Output the [X, Y] coordinate of the center of the cell containing the given text.  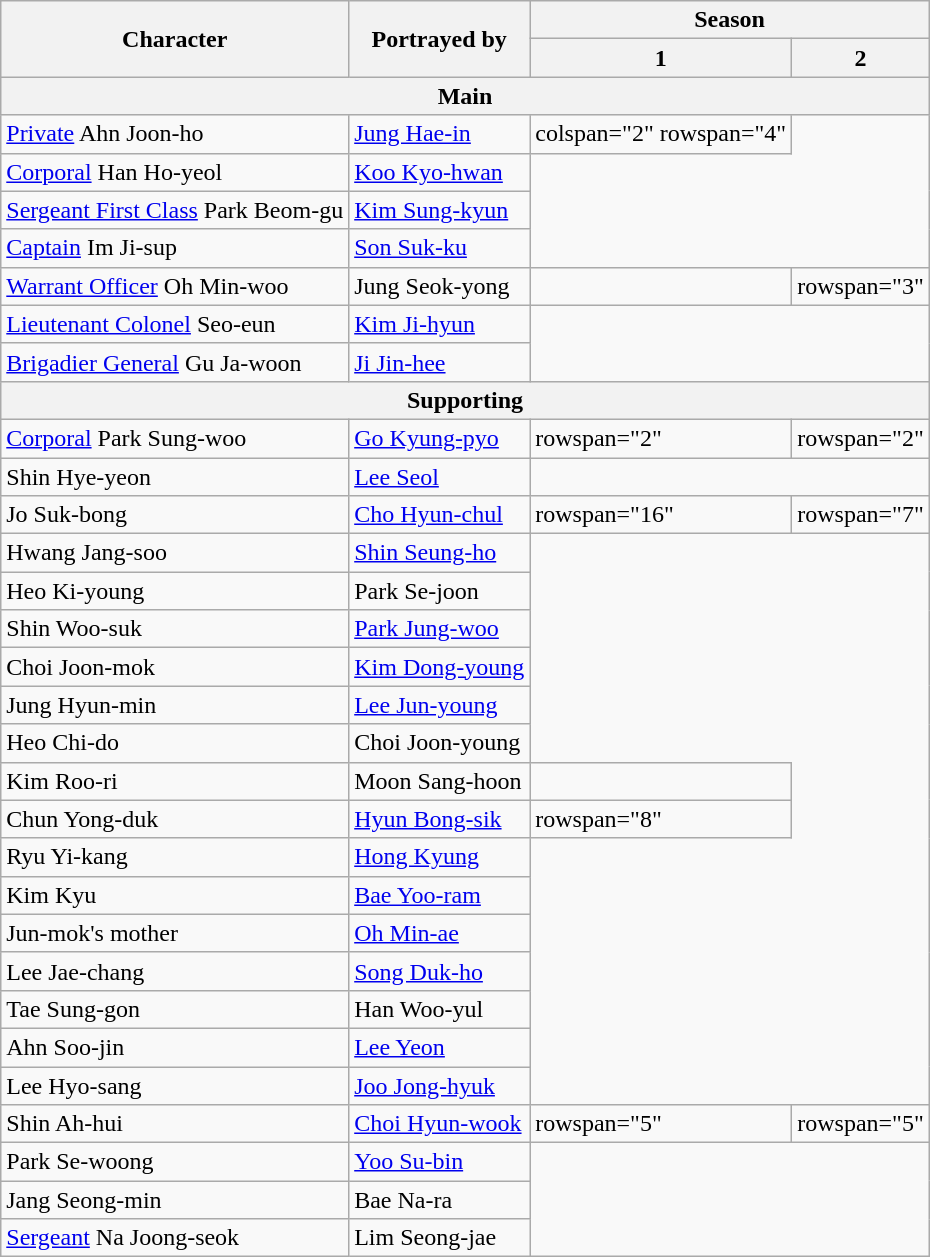
Bae Yoo-ram [440, 895]
Ahn Soo-jin [175, 1047]
Kim Roo-ri [175, 781]
Song Duk-ho [440, 971]
Kim Ji-hyun [440, 324]
Park Se-woong [175, 1162]
Sergeant Na Joong-seok [175, 1238]
Corporal Han Ho-yeol [175, 172]
Character [175, 39]
Park Se-joon [440, 591]
Ji Jin-hee [440, 362]
Jung Hae-in [440, 134]
Jung Seok-yong [440, 286]
Shin Woo-suk [175, 629]
1 [661, 58]
Park Jung-woo [440, 629]
Corporal Park Sung-woo [175, 438]
Bae Na-ra [440, 1200]
Main [465, 96]
Kim Kyu [175, 895]
Hwang Jang-soo [175, 553]
Lieutenant Colonel Seo-eun [175, 324]
Ryu Yi-kang [175, 857]
Chun Yong-duk [175, 819]
Lim Seong-jae [440, 1238]
Warrant Officer Oh Min-woo [175, 286]
Shin Ah-hui [175, 1124]
colspan="2" rowspan="4" [661, 134]
Tae Sung-gon [175, 1009]
Jung Hyun-min [175, 705]
Kim Dong-young [440, 667]
Kim Sung-kyun [440, 210]
Joo Jong-hyuk [440, 1085]
Han Woo-yul [440, 1009]
Jo Suk-bong [175, 515]
Go Kyung-pyo [440, 438]
Portrayed by [440, 39]
Brigadier General Gu Ja-woon [175, 362]
Private Ahn Joon-ho [175, 134]
Supporting [465, 400]
Lee Yeon [440, 1047]
rowspan="8" [661, 819]
Shin Seung-ho [440, 553]
Choi Joon-mok [175, 667]
Lee Hyo-sang [175, 1085]
Jang Seong-min [175, 1200]
rowspan="16" [661, 515]
Jun-mok's mother [175, 933]
Choi Hyun-wook [440, 1124]
Hong Kyung [440, 857]
Cho Hyun-chul [440, 515]
Season [730, 20]
Hyun Bong-sik [440, 819]
rowspan="3" [861, 286]
Sergeant First Class Park Beom-gu [175, 210]
Choi Joon-young [440, 743]
Heo Chi-do [175, 743]
Lee Jae-chang [175, 971]
Lee Jun-young [440, 705]
Heo Ki-young [175, 591]
Koo Kyo-hwan [440, 172]
rowspan="7" [861, 515]
Captain Im Ji-sup [175, 248]
Moon Sang-hoon [440, 781]
Shin Hye-yeon [175, 477]
Lee Seol [440, 477]
2 [861, 58]
Oh Min-ae [440, 933]
Yoo Su-bin [440, 1162]
Son Suk-ku [440, 248]
